From the cell containing the given text, extract its center point as (x, y) coordinate. 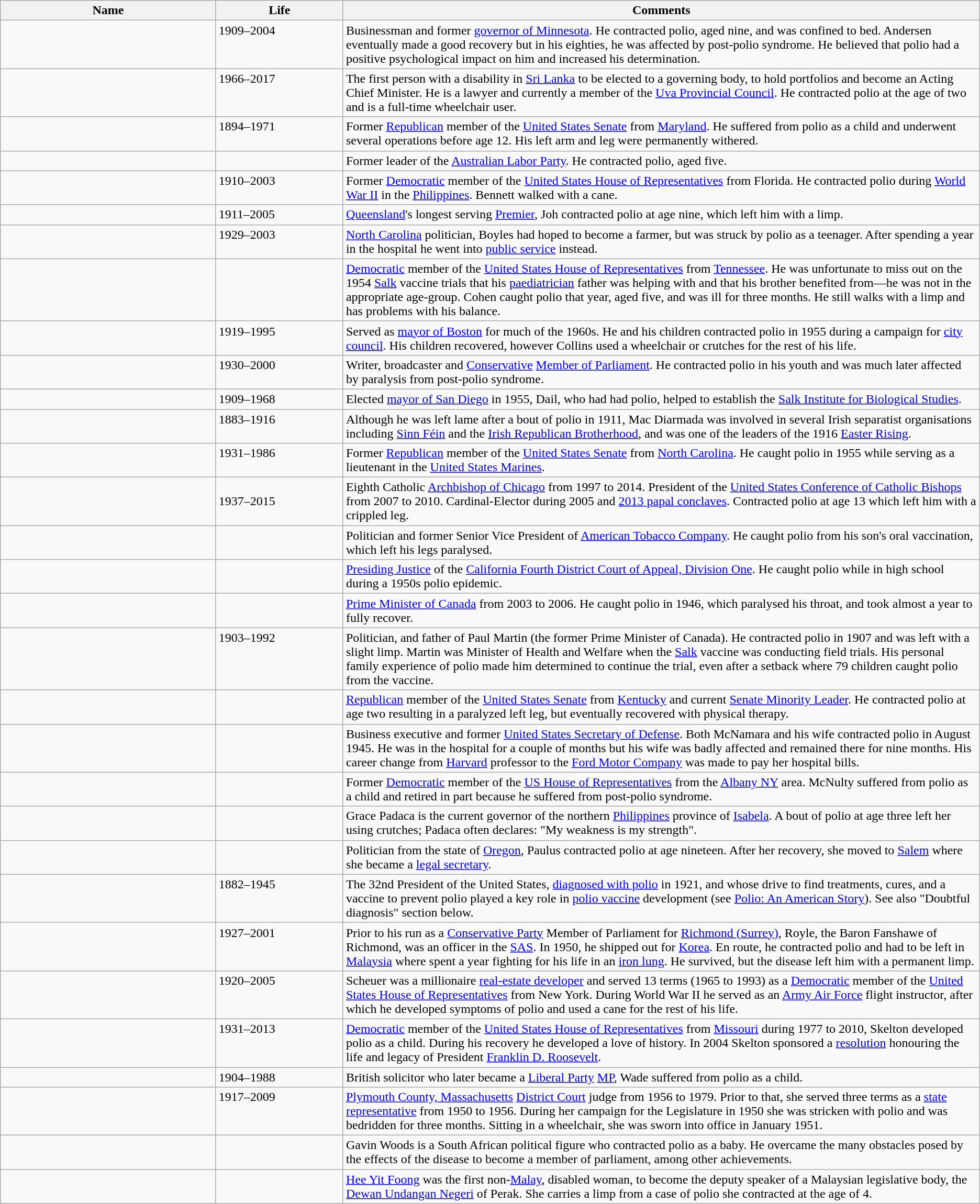
1937–2015 (280, 501)
Life (280, 10)
1929–2003 (280, 242)
1919–1995 (280, 338)
Elected mayor of San Diego in 1955, Dail, who had had polio, helped to establish the Salk Institute for Biological Studies. (661, 399)
1930–2000 (280, 372)
1894–1971 (280, 134)
1882–1945 (280, 898)
Comments (661, 10)
1911–2005 (280, 215)
1920–2005 (280, 995)
1883–1916 (280, 426)
Name (108, 10)
1910–2003 (280, 187)
1904–1988 (280, 1077)
1903–1992 (280, 659)
1927–2001 (280, 946)
Former leader of the Australian Labor Party. He contracted polio, aged five. (661, 161)
Prime Minister of Canada from 2003 to 2006. He caught polio in 1946, which paralysed his throat, and took almost a year to fully recover. (661, 610)
British solicitor who later became a Liberal Party MP, Wade suffered from polio as a child. (661, 1077)
1966–2017 (280, 93)
Queensland's longest serving Premier, Joh contracted polio at age nine, which left him with a limp. (661, 215)
1931–1986 (280, 461)
1931–2013 (280, 1043)
1917–2009 (280, 1111)
1909–2004 (280, 44)
1909–1968 (280, 399)
